Search for the cell housing the specified text and yield its (X, Y) center coordinate. 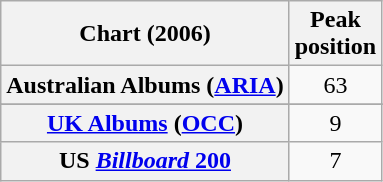
9 (335, 123)
UK Albums (OCC) (145, 123)
63 (335, 85)
7 (335, 161)
Australian Albums (ARIA) (145, 85)
Peakposition (335, 34)
US Billboard 200 (145, 161)
Chart (2006) (145, 34)
